Extract the [X, Y] coordinate from the center of the cell holding the provided text.  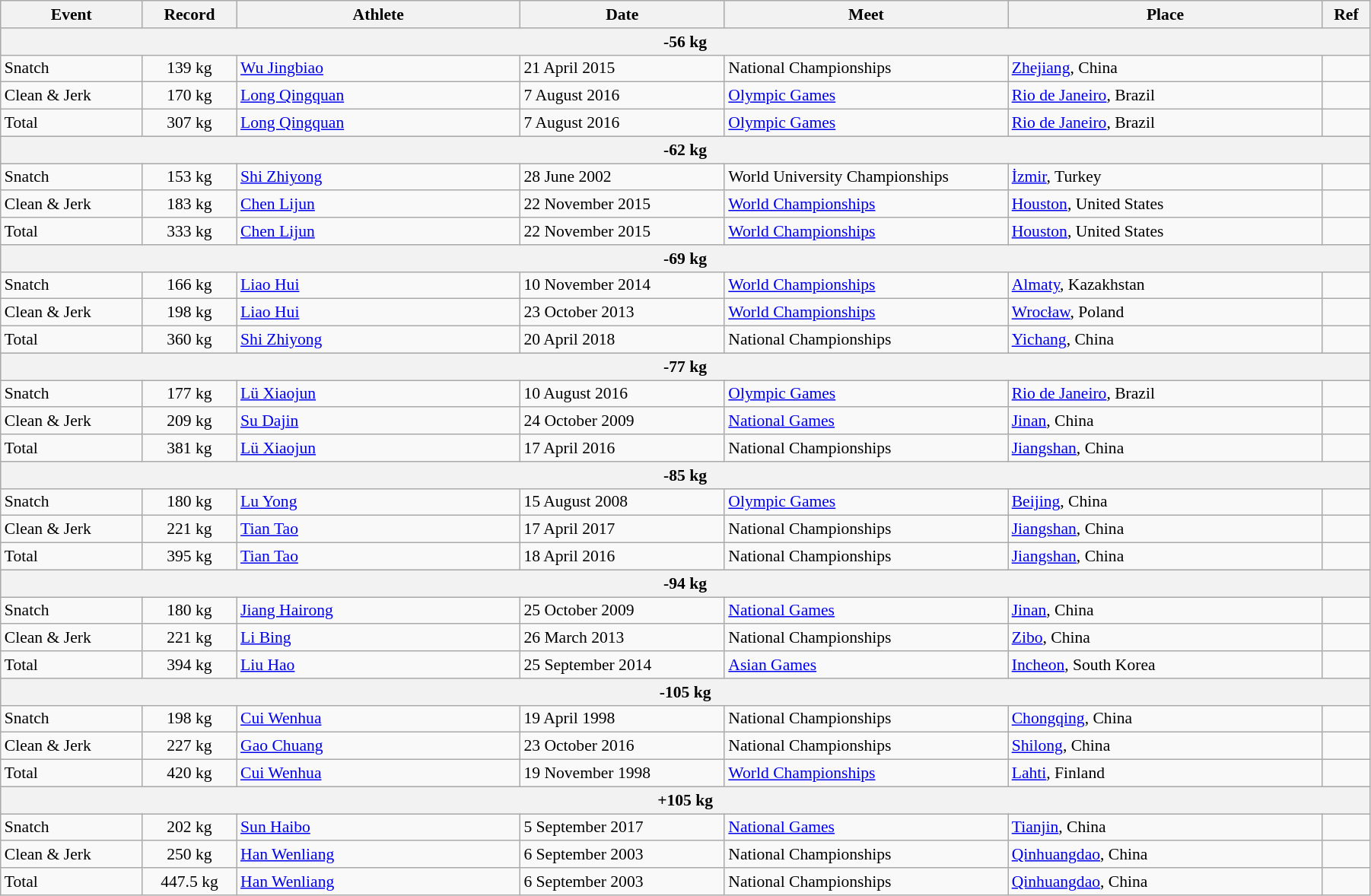
26 March 2013 [622, 638]
10 November 2014 [622, 285]
10 August 2016 [622, 394]
250 kg [189, 855]
Tianjin, China [1166, 828]
World University Championships [866, 177]
Event [72, 14]
Zibo, China [1166, 638]
21 April 2015 [622, 68]
209 kg [189, 421]
153 kg [189, 177]
Gao Chuang [378, 746]
Ref [1346, 14]
394 kg [189, 665]
Sun Haibo [378, 828]
Athlete [378, 14]
Wu Jingbiao [378, 68]
Li Bing [378, 638]
333 kg [189, 231]
Chongqing, China [1166, 719]
-94 kg [685, 583]
25 September 2014 [622, 665]
-56 kg [685, 42]
420 kg [189, 774]
Liu Hao [378, 665]
183 kg [189, 205]
Lahti, Finland [1166, 774]
23 October 2013 [622, 313]
227 kg [189, 746]
18 April 2016 [622, 557]
İzmir, Turkey [1166, 177]
Lu Yong [378, 502]
Almaty, Kazakhstan [1166, 285]
Su Dajin [378, 421]
395 kg [189, 557]
Incheon, South Korea [1166, 665]
28 June 2002 [622, 177]
307 kg [189, 123]
17 April 2017 [622, 529]
-62 kg [685, 150]
23 October 2016 [622, 746]
-69 kg [685, 259]
166 kg [189, 285]
Jiang Hairong [378, 611]
19 April 1998 [622, 719]
25 October 2009 [622, 611]
24 October 2009 [622, 421]
202 kg [189, 828]
Place [1166, 14]
Zhejiang, China [1166, 68]
Meet [866, 14]
360 kg [189, 340]
5 September 2017 [622, 828]
17 April 2016 [622, 448]
447.5 kg [189, 882]
-85 kg [685, 475]
-77 kg [685, 367]
Beijing, China [1166, 502]
Asian Games [866, 665]
177 kg [189, 394]
15 August 2008 [622, 502]
+105 kg [685, 800]
139 kg [189, 68]
381 kg [189, 448]
Record [189, 14]
19 November 1998 [622, 774]
-105 kg [685, 692]
Shilong, China [1166, 746]
Date [622, 14]
20 April 2018 [622, 340]
Wrocław, Poland [1166, 313]
170 kg [189, 96]
Yichang, China [1166, 340]
